Search for the cell housing the specified text and yield its [x, y] center coordinate. 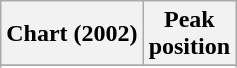
Chart (2002) [72, 34]
Peakposition [189, 34]
